Capture the cell that displays the provided text and extract its [x, y] central coordinate. 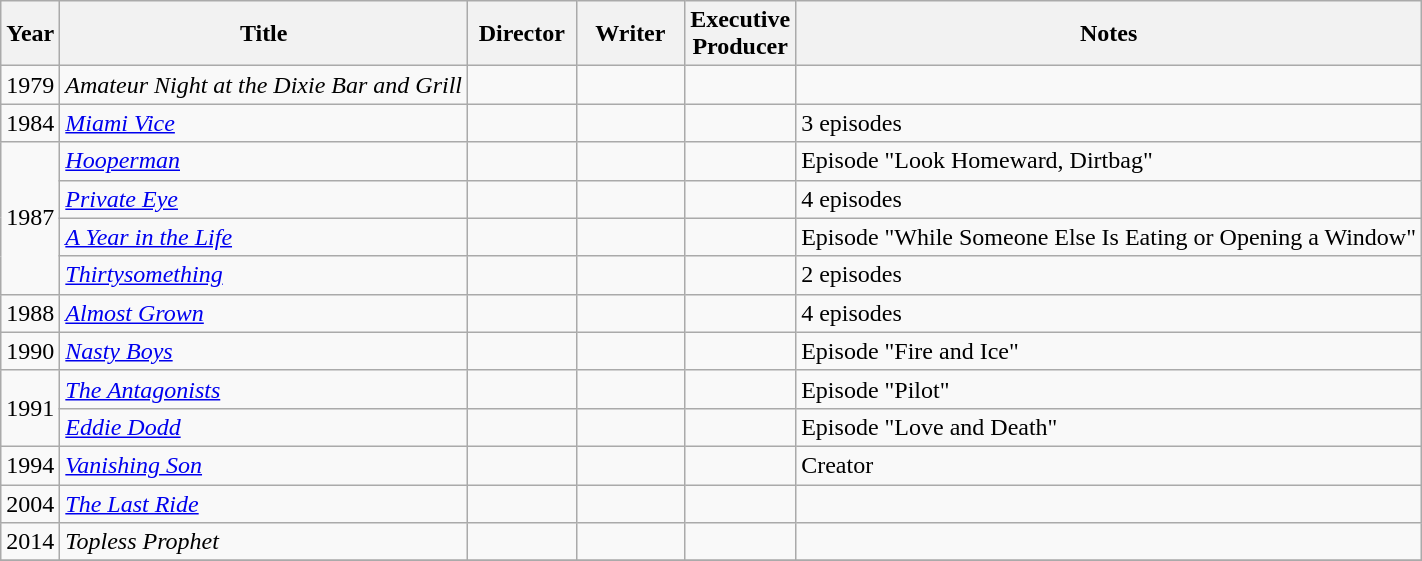
Year [30, 34]
1990 [30, 351]
Thirtysomething [264, 275]
Episode "Pilot" [1109, 389]
1984 [30, 123]
Notes [1109, 34]
3 episodes [1109, 123]
Vanishing Son [264, 465]
A Year in the Life [264, 237]
Writer [630, 34]
Hooperman [264, 161]
Creator [1109, 465]
1991 [30, 408]
1988 [30, 313]
Director [522, 34]
Topless Prophet [264, 542]
Eddie Dodd [264, 427]
2 episodes [1109, 275]
The Antagonists [264, 389]
Title [264, 34]
1994 [30, 465]
ExecutiveProducer [740, 34]
Episode "Fire and Ice" [1109, 351]
Amateur Night at the Dixie Bar and Grill [264, 85]
Miami Vice [264, 123]
1987 [30, 218]
The Last Ride [264, 503]
Private Eye [264, 199]
2014 [30, 542]
Episode "Love and Death" [1109, 427]
Almost Grown [264, 313]
Episode "While Someone Else Is Eating or Opening a Window" [1109, 237]
Nasty Boys [264, 351]
2004 [30, 503]
1979 [30, 85]
Episode "Look Homeward, Dirtbag" [1109, 161]
